Identify which cell holds the provided text, then report its [X, Y] central coordinate. 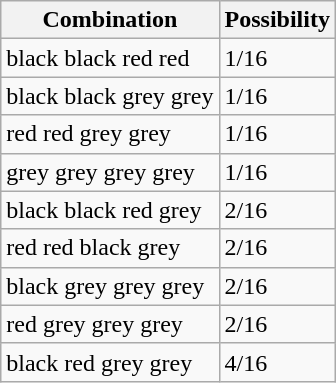
Possibility [277, 20]
black black red grey [110, 210]
grey grey grey grey [110, 172]
red grey grey grey [110, 324]
4/16 [277, 362]
Combination [110, 20]
red red black grey [110, 248]
black black grey grey [110, 96]
black red grey grey [110, 362]
red red grey grey [110, 134]
black black red red [110, 58]
black grey grey grey [110, 286]
